Return the (x, y) coordinate for the center point of the cell that contains the specified text.  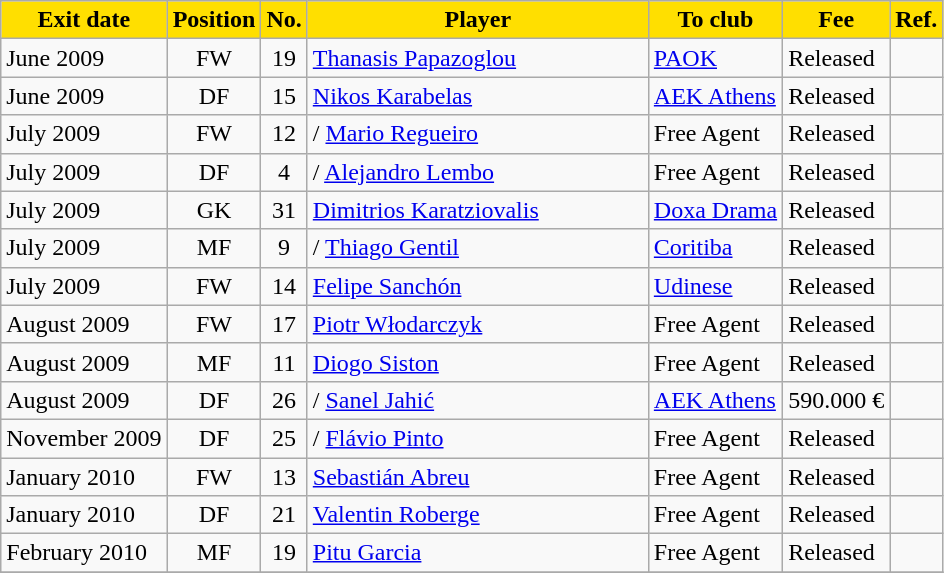
9 (284, 248)
Exit date (84, 20)
Felipe Sanchón (478, 286)
Dimitrios Karatziovalis (478, 210)
/ Flávio Pinto (478, 438)
21 (284, 515)
Thanasis Papazoglou (478, 58)
590.000 € (836, 400)
/ Sanel Jahić (478, 400)
Udinese (715, 286)
Position (214, 20)
Fee (836, 20)
Piotr Włodarczyk (478, 324)
15 (284, 96)
GK (214, 210)
/ Thiago Gentil (478, 248)
Player (478, 20)
25 (284, 438)
Sebastián Abreu (478, 477)
Valentin Roberge (478, 515)
February 2010 (84, 553)
4 (284, 172)
Ref. (916, 20)
/ Mario Regueiro (478, 134)
November 2009 (84, 438)
Diogo Siston (478, 362)
31 (284, 210)
11 (284, 362)
Nikos Karabelas (478, 96)
14 (284, 286)
PAOK (715, 58)
No. (284, 20)
To club (715, 20)
26 (284, 400)
/ Alejandro Lembo (478, 172)
Doxa Drama (715, 210)
Coritiba (715, 248)
13 (284, 477)
17 (284, 324)
Pitu Garcia (478, 553)
12 (284, 134)
